Pinpoint the cell where the given text exists, returning its (x, y) midpoint coordinate. 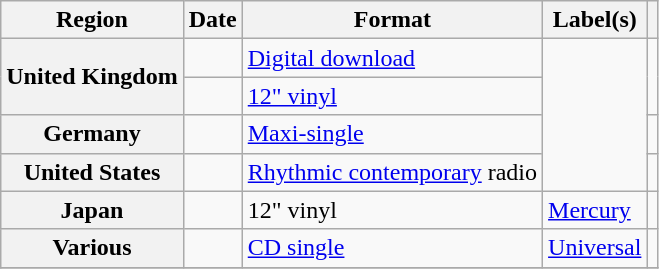
Various (92, 248)
Region (92, 20)
United States (92, 172)
Rhythmic contemporary radio (392, 172)
Label(s) (595, 20)
Universal (595, 248)
Japan (92, 210)
Maxi-single (392, 134)
Format (392, 20)
Date (212, 20)
CD single (392, 248)
Germany (92, 134)
United Kingdom (92, 77)
Digital download (392, 58)
Mercury (595, 210)
